Scan for the cell matching the given text and deliver its [x, y] coordinate at center. 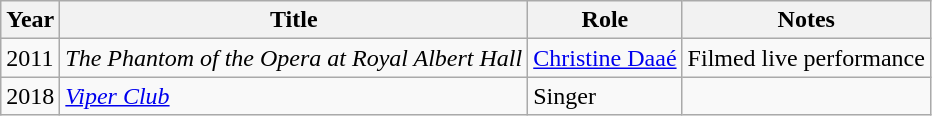
Singer [605, 96]
Viper Club [294, 96]
Role [605, 20]
Christine Daaé [605, 58]
The Phantom of the Opera at Royal Albert Hall [294, 58]
Filmed live performance [806, 58]
2018 [30, 96]
Title [294, 20]
Notes [806, 20]
Year [30, 20]
2011 [30, 58]
